Search for the cell housing the specified text and yield its [X, Y] center coordinate. 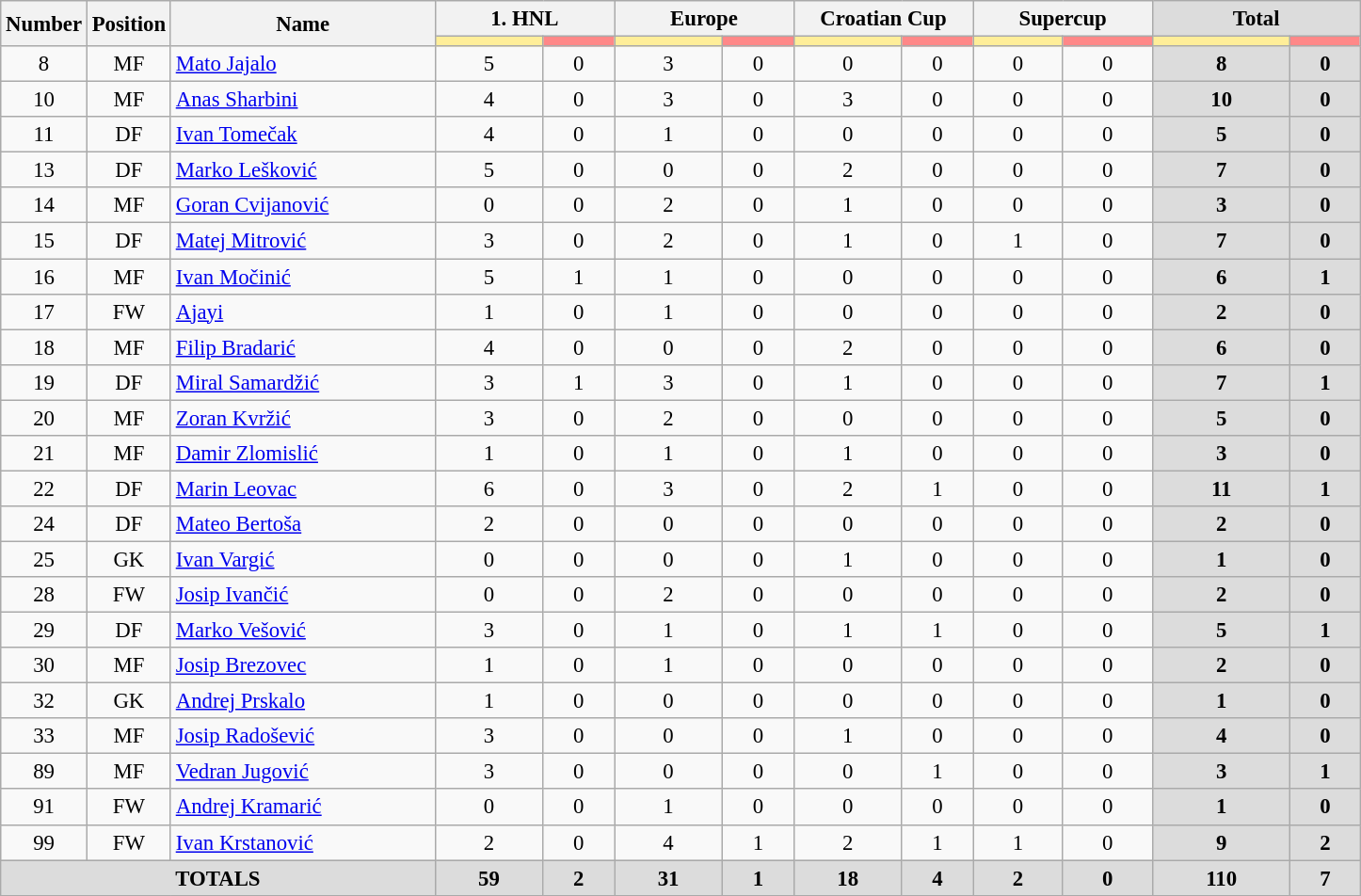
Damir Zlomislić [303, 454]
91 [44, 808]
59 [489, 878]
99 [44, 842]
Andrej Kramarić [303, 808]
Zoran Kvržić [303, 418]
20 [44, 418]
29 [44, 631]
13 [44, 170]
30 [44, 665]
Goran Cvijanović [303, 206]
Croatian Cup [883, 19]
Europe [704, 19]
15 [44, 241]
Ivan Tomečak [303, 135]
TOTALS [218, 878]
Vedran Jugović [303, 772]
25 [44, 559]
17 [44, 312]
28 [44, 595]
32 [44, 701]
Number [44, 24]
22 [44, 488]
21 [44, 454]
Ivan Krstanović [303, 842]
33 [44, 736]
Marin Leovac [303, 488]
Filip Bradarić [303, 347]
24 [44, 524]
89 [44, 772]
31 [668, 878]
Marko Vešović [303, 631]
Anas Sharbini [303, 100]
Ajayi [303, 312]
19 [44, 382]
Miral Samardžić [303, 382]
Name [303, 24]
Mato Jajalo [303, 64]
Mateo Bertoša [303, 524]
Position [128, 24]
Matej Mitrović [303, 241]
Andrej Prskalo [303, 701]
Ivan Močinić [303, 277]
9 [1222, 842]
Josip Radošević [303, 736]
1. HNL [525, 19]
Total [1256, 19]
110 [1222, 878]
Josip Ivančić [303, 595]
14 [44, 206]
Josip Brezovec [303, 665]
Marko Lešković [303, 170]
16 [44, 277]
Ivan Vargić [303, 559]
Supercup [1064, 19]
